Determine the (x, y) coordinate at the center of the cell enclosing the given text.  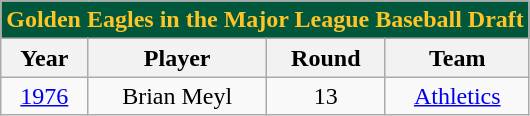
Golden Eagles in the Major League Baseball Draft (266, 20)
Team (457, 58)
13 (326, 96)
Year (44, 58)
Player (178, 58)
Athletics (457, 96)
Brian Meyl (178, 96)
Round (326, 58)
1976 (44, 96)
